Extract the (X, Y) coordinate from the center of the cell holding the provided text.  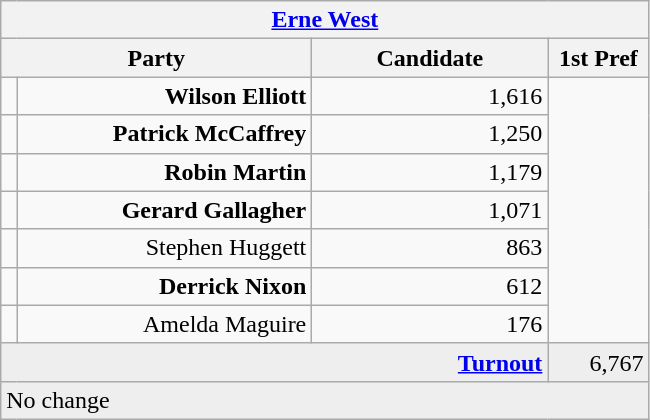
Stephen Huggett (164, 248)
176 (430, 324)
Party (156, 58)
6,767 (598, 362)
Patrick McCaffrey (164, 134)
1st Pref (598, 58)
Turnout (274, 362)
Wilson Elliott (164, 96)
Robin Martin (164, 172)
863 (430, 248)
Derrick Nixon (164, 286)
Gerard Gallagher (164, 210)
612 (430, 286)
1,616 (430, 96)
Candidate (430, 58)
Amelda Maguire (164, 324)
Erne West (325, 20)
1,179 (430, 172)
No change (325, 400)
1,071 (430, 210)
1,250 (430, 134)
